Search for the cell housing the specified text and yield its [X, Y] center coordinate. 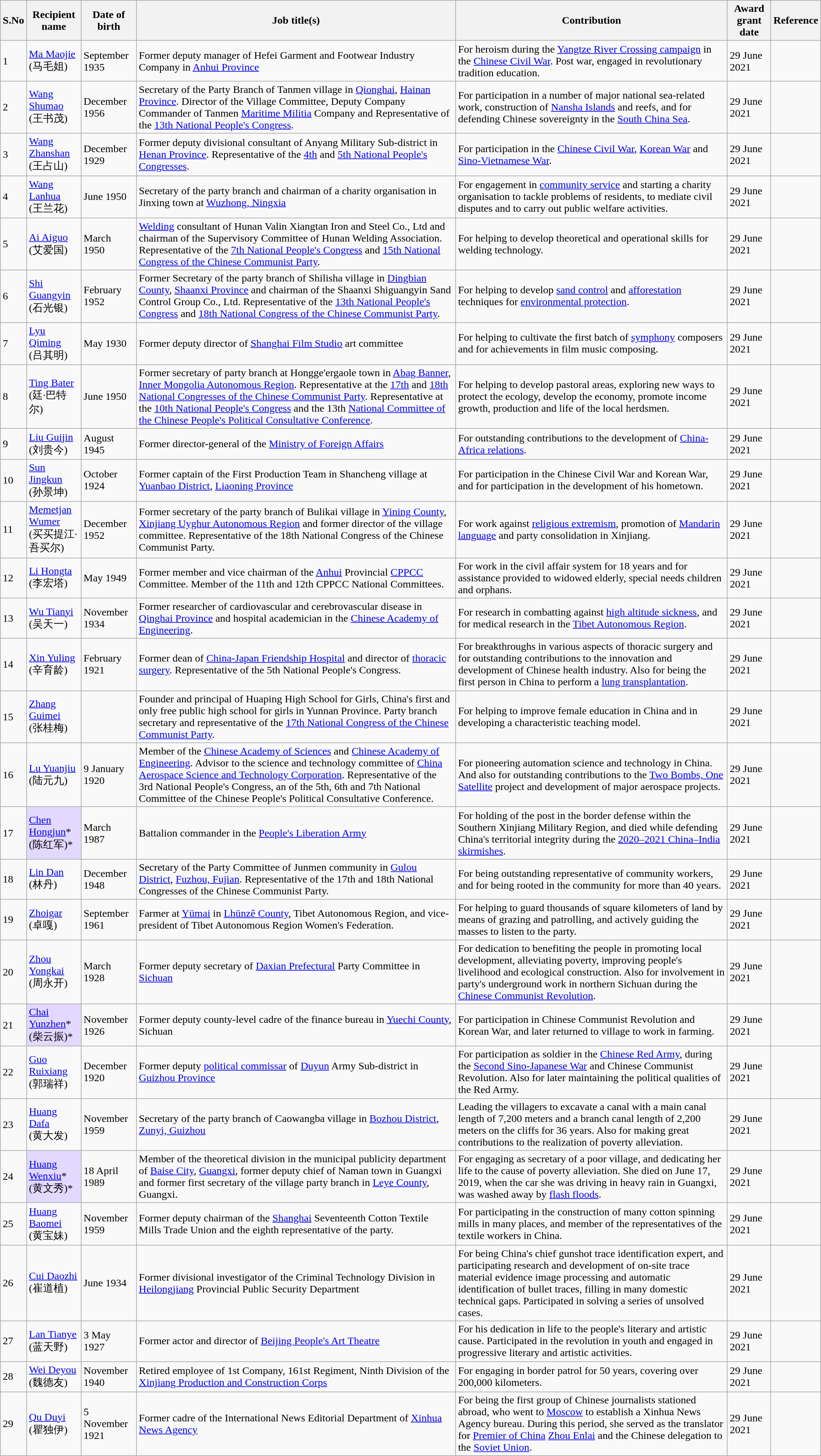
May 1949 [109, 578]
Xin Yuling(辛育龄) [54, 665]
5 November 1921 [109, 1424]
November 1934 [109, 618]
For engaging in border patrol for 50 years, covering over 200,000 kilometers. [592, 1377]
29 [14, 1424]
Former actor and director of Beijing People's Art Theatre [296, 1341]
21 [14, 1025]
Retired employee of 1st Company, 161st Regiment, Ninth Division of the Xinjiang Production and Construction Corps [296, 1377]
18 [14, 879]
5 [14, 244]
Secretary of the party branch of Caowangba village in Bozhou District, Zunyi, Guizhou [296, 1124]
13 [14, 618]
Zhoigar(卓嘎) [54, 919]
Zhang Guimei(张桂梅) [54, 716]
For participation in the Chinese Civil War, Korean War and Sino-Vietnamese War. [592, 154]
Wang Zhanshan(王占山) [54, 154]
25 [14, 1224]
16 [14, 775]
20 [14, 972]
October 1924 [109, 481]
Former researcher of cardiovascular and cerebrovascular disease in Qinghai Province and hospital academician in the Chinese Academy of Engineering. [296, 618]
Lan Tianye(蓝天野) [54, 1341]
Former deputy secretary of Daxian Prefectural Party Committee in Sichuan [296, 972]
For work in the civil affair system for 18 years and for assistance provided to widowed elderly, special needs children and orphans. [592, 578]
For being outstanding representative of community workers, and for being rooted in the community for more than 40 years. [592, 879]
Liu Guijin(刘贵今) [54, 444]
1 [14, 61]
Ma Maojie(马毛姐) [54, 61]
Huang Dafa(黄大发) [54, 1124]
Wang Shumao(王书茂) [54, 107]
Date of birth [109, 21]
22 [14, 1072]
Former deputy manager of Hefei Garment and Footwear Industry Company in Anhui Province [296, 61]
March 1950 [109, 244]
Contribution [592, 21]
26 [14, 1283]
S.No [14, 21]
March 1987 [109, 833]
14 [14, 665]
Wei Deyou(魏德友) [54, 1377]
Former dean of China-Japan Friendship Hospital and director of thoracic surgery. Representative of the 5th National People's Congress. [296, 665]
September 1961 [109, 919]
Job title(s) [296, 21]
Ai Aiguo(艾爱国) [54, 244]
June 1934 [109, 1283]
Zhou Yongkai(周永开) [54, 972]
Cui Daozhi(崔道植) [54, 1283]
February 1921 [109, 665]
10 [14, 481]
December 1920 [109, 1072]
Qu Duyi(瞿独伊) [54, 1424]
Lyu Qiming(吕其明) [54, 344]
Former cadre of the International News Editorial Department of Xinhua News Agency [296, 1424]
Former divisional investigator of the Criminal Technology Division in Heilongjiang Provincial Public Security Department [296, 1283]
Wang Lanhua(王兰花) [54, 196]
December 1948 [109, 879]
February 1952 [109, 296]
May 1930 [109, 344]
Memetjan Wumer(买买提江·吾买尔) [54, 530]
For heroism during the Yangtze River Crossing campaign in the Chinese Civil War. Post war, engaged in revolutionary tradition education. [592, 61]
4 [14, 196]
Li Hongta(李宏塔) [54, 578]
15 [14, 716]
Shi Guangyin(石光银) [54, 296]
27 [14, 1341]
Ting Bater(廷·巴特尔) [54, 397]
Lu Yuanjiu(陆元九) [54, 775]
3 [14, 154]
11 [14, 530]
Guo Ruixiang(郭瑞祥) [54, 1072]
For research in combatting against high altitude sickness, and for medical research in the Tibet Autonomous Region. [592, 618]
2 [14, 107]
August 1945 [109, 444]
Lin Dan(林丹) [54, 879]
Reference [796, 21]
24 [14, 1177]
Battalion commander in the People's Liberation Army [296, 833]
6 [14, 296]
For helping to develop sand control and afforestation techniques for environmental protection. [592, 296]
For participation in the Chinese Civil War and Korean War, and for participation in the development of his hometown. [592, 481]
For helping to cultivate the first batch of symphony composers and for achievements in film music composing. [592, 344]
November 1926 [109, 1025]
19 [14, 919]
Chai Yunzhen*(柴云振)* [54, 1025]
Former member and vice chairman of the Anhui Provincial CPPCC Committee. Member of the 11th and 12th CPPCC National Committees. [296, 578]
December 1929 [109, 154]
Farmer at Yümai in Lhünzê County, Tibet Autonomous Region, and vice-president of Tibet Autonomous Region Women's Federation. [296, 919]
9 January 1920 [109, 775]
Huang Wenxiu*(黄文秀)* [54, 1177]
Chen Hongjun*(陈红军)* [54, 833]
Former captain of the First Production Team in Shancheng village at Yuanbao District, Liaoning Province [296, 481]
December 1952 [109, 530]
Former deputy county-level cadre of the finance bureau in Yuechi County, Sichuan [296, 1025]
Sun Jingkun(孙景坤) [54, 481]
For helping to improve female education in China and in developing a characteristic teaching model. [592, 716]
Huang Baomei(黄宝妹) [54, 1224]
For outstanding contributions to the development of China-Africa relations. [592, 444]
7 [14, 344]
For helping to develop theoretical and operational skills for welding technology. [592, 244]
8 [14, 397]
Award grant date [749, 21]
For work against religious extremism, promotion of Mandarin language and party consolidation in Xinjiang. [592, 530]
March 1928 [109, 972]
Former deputy political commissar of Duyun Army Sub-district in Guizhou Province [296, 1072]
Former deputy director of Shanghai Film Studio art committee [296, 344]
Secretary of the party branch and chairman of a charity organisation in Jinxing town at Wuzhong, Ningxia [296, 196]
Wu Tianyi(吴天一) [54, 618]
28 [14, 1377]
Recipient name [54, 21]
17 [14, 833]
18 April 1989 [109, 1177]
9 [14, 444]
23 [14, 1124]
3 May 1927 [109, 1341]
For participation in Chinese Communist Revolution and Korean War, and later returned to village to work in farming. [592, 1025]
Former deputy chairman of the Shanghai Seventeenth Cotton Textile Mills Trade Union and the eighth representative of the party. [296, 1224]
November 1940 [109, 1377]
December 1956 [109, 107]
September 1935 [109, 61]
Former director-general of the Ministry of Foreign Affairs [296, 444]
12 [14, 578]
